Pinpoint the cell where the given text exists, returning its (x, y) midpoint coordinate. 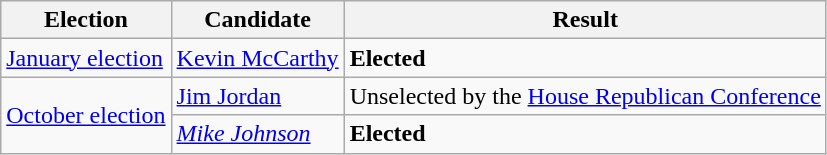
Jim Jordan (258, 96)
Result (585, 20)
Kevin McCarthy (258, 58)
January election (86, 58)
Candidate (258, 20)
October election (86, 115)
Unselected by the House Republican Conference (585, 96)
Mike Johnson (258, 134)
Election (86, 20)
